Scan for the cell matching the given text and deliver its [x, y] coordinate at center. 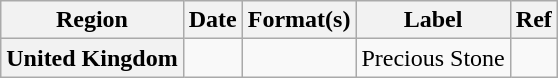
Label [433, 20]
Date [212, 20]
Precious Stone [433, 58]
Ref [534, 20]
United Kingdom [92, 58]
Format(s) [299, 20]
Region [92, 20]
